Identify which cell holds the provided text, then report its (X, Y) central coordinate. 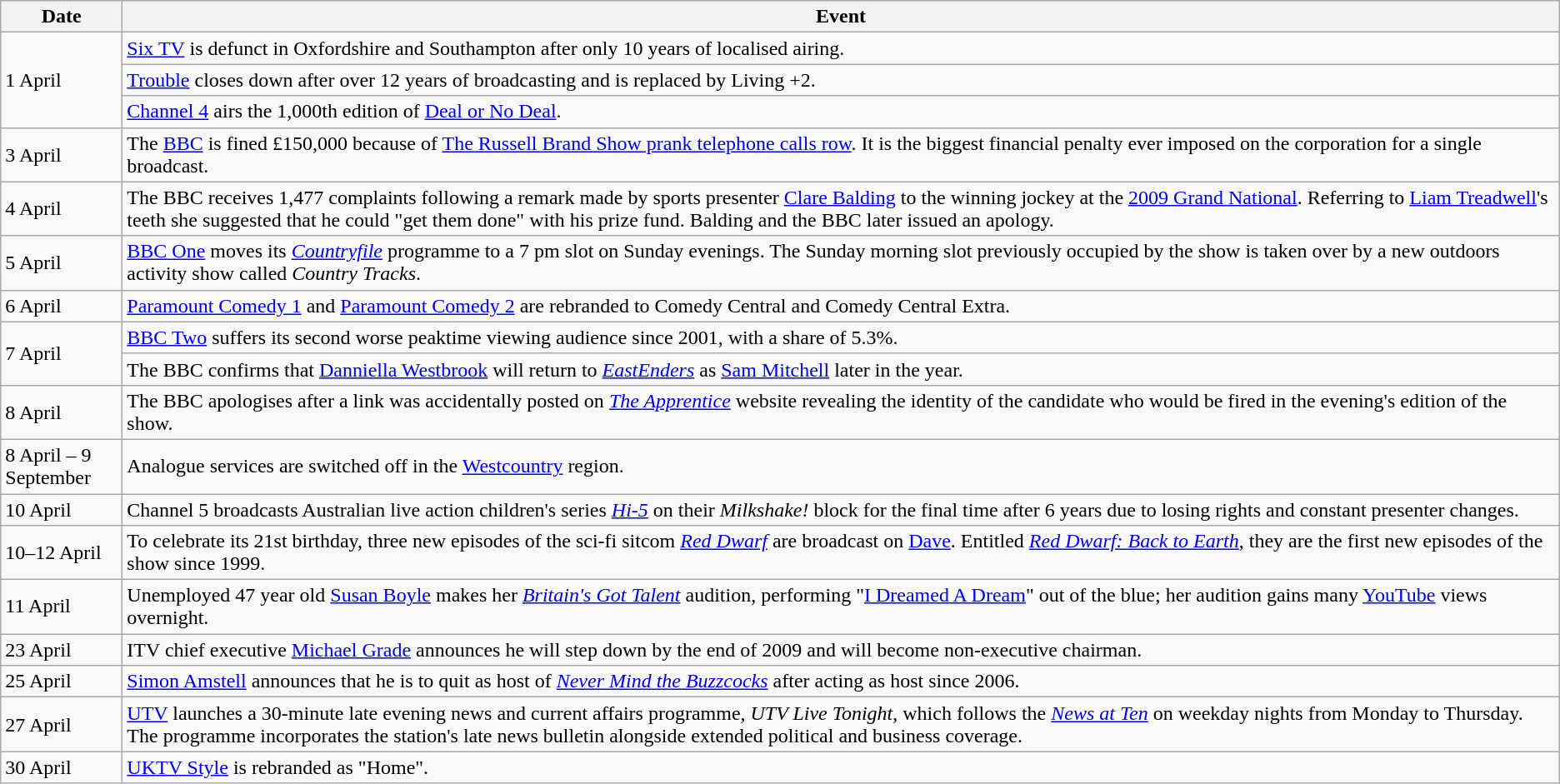
25 April (62, 682)
Event (841, 17)
The BBC confirms that Danniella Westbrook will return to EastEnders as Sam Mitchell later in the year. (841, 369)
6 April (62, 306)
Channel 4 airs the 1,000th edition of Deal or No Deal. (841, 112)
BBC Two suffers its second worse peaktime viewing audience since 2001, with a share of 5.3%. (841, 337)
UKTV Style is rebranded as "Home". (841, 767)
Date (62, 17)
8 April – 9 September (62, 467)
ITV chief executive Michael Grade announces he will step down by the end of 2009 and will become non-executive chairman. (841, 650)
4 April (62, 208)
10–12 April (62, 553)
10 April (62, 509)
3 April (62, 155)
27 April (62, 725)
11 April (62, 607)
30 April (62, 767)
Paramount Comedy 1 and Paramount Comedy 2 are rebranded to Comedy Central and Comedy Central Extra. (841, 306)
5 April (62, 263)
Analogue services are switched off in the Westcountry region. (841, 467)
7 April (62, 353)
Trouble closes down after over 12 years of broadcasting and is replaced by Living +2. (841, 80)
Six TV is defunct in Oxfordshire and Southampton after only 10 years of localised airing. (841, 48)
23 April (62, 650)
1 April (62, 80)
Simon Amstell announces that he is to quit as host of Never Mind the Buzzcocks after acting as host since 2006. (841, 682)
8 April (62, 412)
